Pinpoint the cell where the given text exists, returning its (x, y) midpoint coordinate. 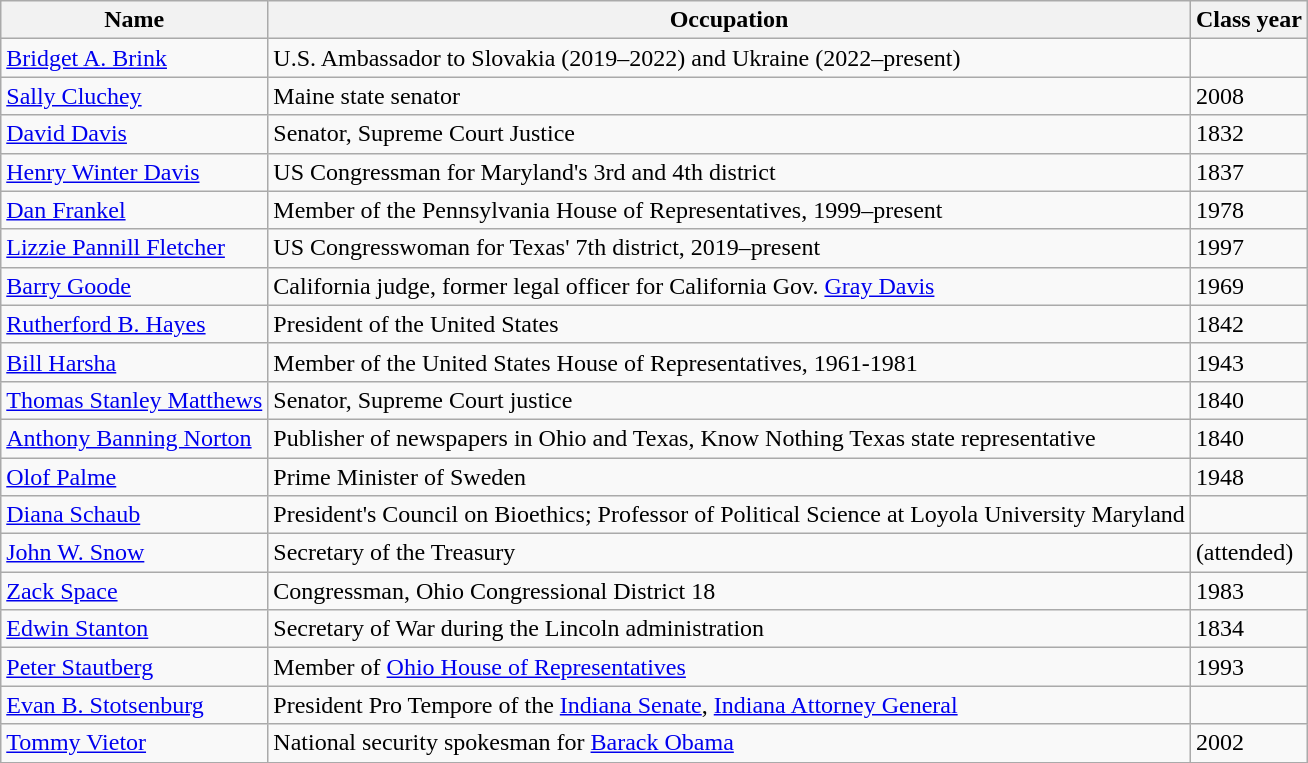
John W. Snow (134, 553)
Dan Frankel (134, 210)
Peter Stautberg (134, 667)
Maine state senator (730, 96)
1993 (1248, 667)
(attended) (1248, 553)
1842 (1248, 324)
Diana Schaub (134, 515)
Tommy Vietor (134, 743)
2002 (1248, 743)
National security spokesman for Barack Obama (730, 743)
1943 (1248, 362)
Secretary of War during the Lincoln administration (730, 629)
Class year (1248, 20)
Barry Goode (134, 286)
1834 (1248, 629)
David Davis (134, 134)
Bridget A. Brink (134, 58)
Congressman, Ohio Congressional District 18 (730, 591)
Sally Cluchey (134, 96)
Name (134, 20)
California judge, former legal officer for California Gov. Gray Davis (730, 286)
Olof Palme (134, 477)
Senator, Supreme Court Justice (730, 134)
Henry Winter Davis (134, 172)
Member of the Pennsylvania House of Representatives, 1999–present (730, 210)
US Congressman for Maryland's 3rd and 4th district (730, 172)
Publisher of newspapers in Ohio and Texas, Know Nothing Texas state representative (730, 438)
Thomas Stanley Matthews (134, 400)
Evan B. Stotsenburg (134, 705)
President Pro Tempore of the Indiana Senate, Indiana Attorney General (730, 705)
US Congresswoman for Texas' 7th district, 2019–present (730, 248)
1832 (1248, 134)
Prime Minister of Sweden (730, 477)
Secretary of the Treasury (730, 553)
1837 (1248, 172)
1983 (1248, 591)
Zack Space (134, 591)
President's Council on Bioethics; Professor of Political Science at Loyola University Maryland (730, 515)
Edwin Stanton (134, 629)
Member of the United States House of Representatives, 1961-1981 (730, 362)
1978 (1248, 210)
Anthony Banning Norton (134, 438)
Rutherford B. Hayes (134, 324)
Lizzie Pannill Fletcher (134, 248)
2008 (1248, 96)
1948 (1248, 477)
Occupation (730, 20)
Bill Harsha (134, 362)
Member of Ohio House of Representatives (730, 667)
President of the United States (730, 324)
Senator, Supreme Court justice (730, 400)
1997 (1248, 248)
1969 (1248, 286)
U.S. Ambassador to Slovakia (2019–2022) and Ukraine (2022–present) (730, 58)
